Find where the given text appears and provide that cell's center as (X, Y) coordinate. 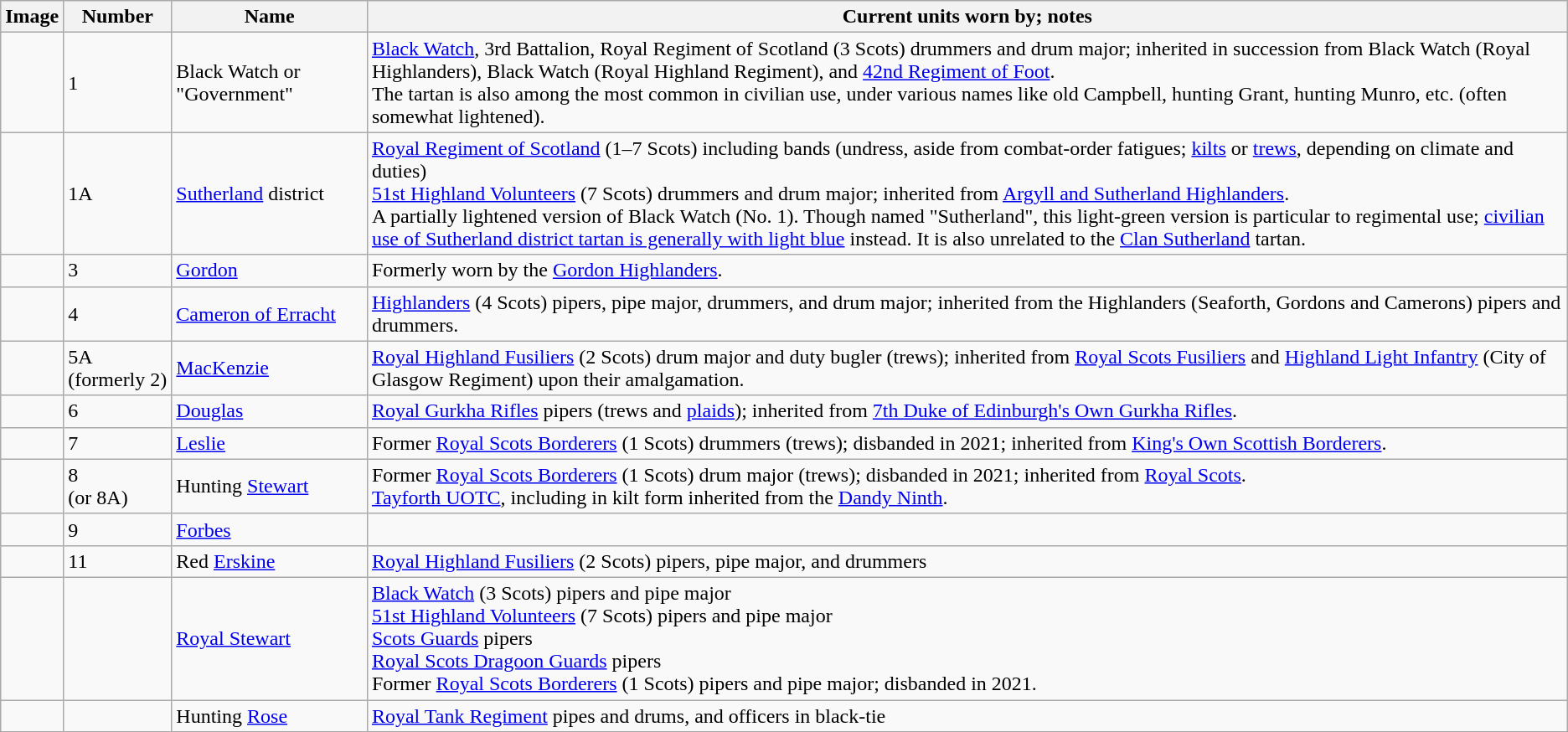
3 (117, 271)
Sutherland district (270, 193)
9 (117, 529)
Cameron of Erracht (270, 313)
8(or 8A) (117, 486)
Royal Tank Regiment pipes and drums, and officers in black-tie (967, 716)
MacKenzie (270, 369)
Forbes (270, 529)
Image (32, 17)
Royal Gurkha Rifles pipers (trews and plaids); inherited from 7th Duke of Edinburgh's Own Gurkha Rifles. (967, 411)
Name (270, 17)
6 (117, 411)
Douglas (270, 411)
4 (117, 313)
Red Erskine (270, 561)
Formerly worn by the Gordon Highlanders. (967, 271)
7 (117, 443)
11 (117, 561)
5A(formerly 2) (117, 369)
Royal Highland Fusiliers (2 Scots) pipers, pipe major, and drummers (967, 561)
Former Royal Scots Borderers (1 Scots) drummers (trews); disbanded in 2021; inherited from King's Own Scottish Borderers. (967, 443)
Gordon (270, 271)
1A (117, 193)
Hunting Rose (270, 716)
Royal Stewart (270, 638)
Current units worn by; notes (967, 17)
Number (117, 17)
1 (117, 82)
Hunting Stewart (270, 486)
Black Watch or "Government" (270, 82)
Leslie (270, 443)
